Output the [x, y] coordinate of the center of the cell containing the given text.  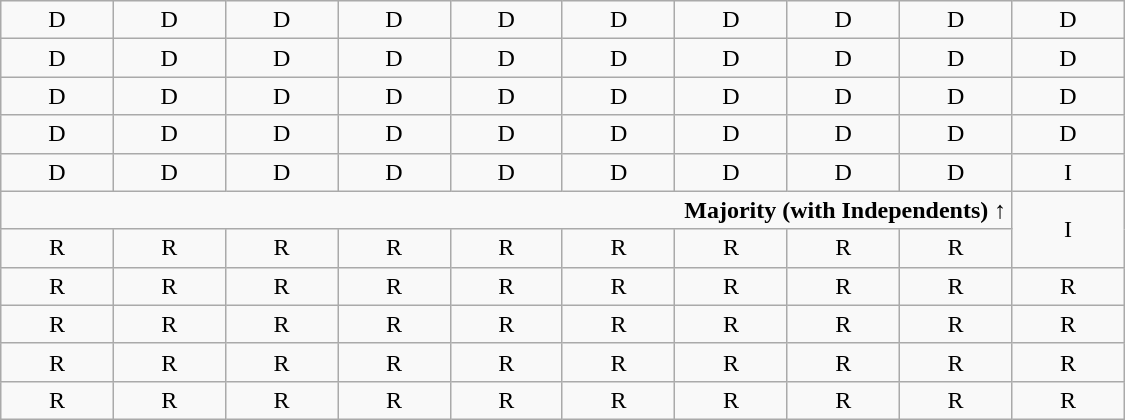
Majority (with Independents) ↑ [506, 210]
